Pinpoint the cell where the given text exists, returning its (x, y) midpoint coordinate. 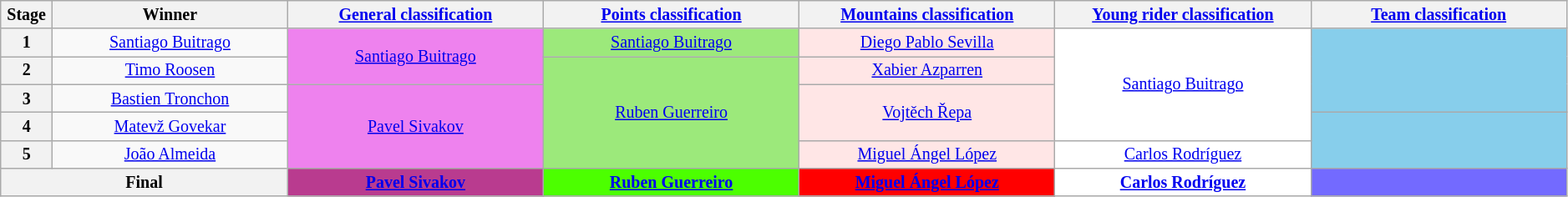
Timo Roosen (170, 70)
3 (27, 98)
Bastien Tronchon (170, 98)
Diego Pablo Sevilla (927, 43)
Team classification (1439, 15)
Mountains classification (927, 15)
1 (27, 43)
João Almeida (170, 154)
Points classification (671, 15)
5 (27, 154)
Stage (27, 15)
General classification (415, 15)
Winner (170, 15)
4 (27, 127)
2 (27, 70)
Matevž Govekar (170, 127)
Vojtěch Řepa (927, 112)
Xabier Azparren (927, 70)
Young rider classification (1183, 15)
Final (145, 182)
